Search for the cell housing the specified text and yield its [x, y] center coordinate. 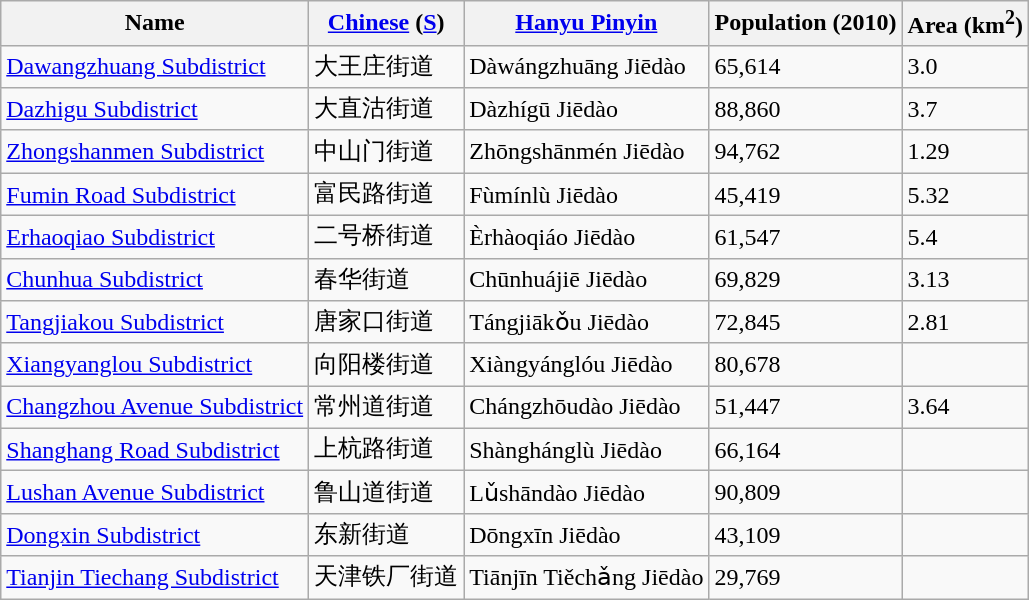
45,419 [806, 194]
鲁山道街道 [386, 492]
2.81 [966, 322]
大直沽街道 [386, 110]
Fumin Road Subdistrict [155, 194]
29,769 [806, 578]
Fùmínlù Jiēdào [586, 194]
Area (km2) [966, 24]
61,547 [806, 238]
Name [155, 24]
3.7 [966, 110]
72,845 [806, 322]
天津铁厂街道 [386, 578]
Dongxin Subdistrict [155, 534]
Lushan Avenue Subdistrict [155, 492]
Tianjin Tiechang Subdistrict [155, 578]
Population (2010) [806, 24]
65,614 [806, 66]
Chinese (S) [386, 24]
80,678 [806, 364]
富民路街道 [386, 194]
5.4 [966, 238]
88,860 [806, 110]
Chunhua Subdistrict [155, 280]
Èrhàoqiáo Jiēdào [586, 238]
1.29 [966, 152]
Dawangzhuang Subdistrict [155, 66]
东新街道 [386, 534]
43,109 [806, 534]
Xiangyanglou Subdistrict [155, 364]
常州道街道 [386, 408]
Erhaoqiao Subdistrict [155, 238]
Tiānjīn Tiěchǎng Jiēdào [586, 578]
51,447 [806, 408]
Dōngxīn Jiēdào [586, 534]
Lǔshāndào Jiēdào [586, 492]
3.13 [966, 280]
Zhongshanmen Subdistrict [155, 152]
Tángjiākǒu Jiēdào [586, 322]
Dazhigu Subdistrict [155, 110]
Dàzhígū Jiēdào [586, 110]
66,164 [806, 450]
春华街道 [386, 280]
Xiàngyánglóu Jiēdào [586, 364]
Shanghang Road Subdistrict [155, 450]
94,762 [806, 152]
Chángzhōudào Jiēdào [586, 408]
Tangjiakou Subdistrict [155, 322]
上杭路街道 [386, 450]
Hanyu Pinyin [586, 24]
Changzhou Avenue Subdistrict [155, 408]
Chūnhuájiē Jiēdào [586, 280]
唐家口街道 [386, 322]
5.32 [966, 194]
69,829 [806, 280]
Shànghánglù Jiēdào [586, 450]
二号桥街道 [386, 238]
90,809 [806, 492]
向阳楼街道 [386, 364]
3.64 [966, 408]
Zhōngshānmén Jiēdào [586, 152]
大王庄街道 [386, 66]
中山门街道 [386, 152]
3.0 [966, 66]
Dàwángzhuāng Jiēdào [586, 66]
